Detect which cell encompasses the target text, then output its (X, Y) center coordinate. 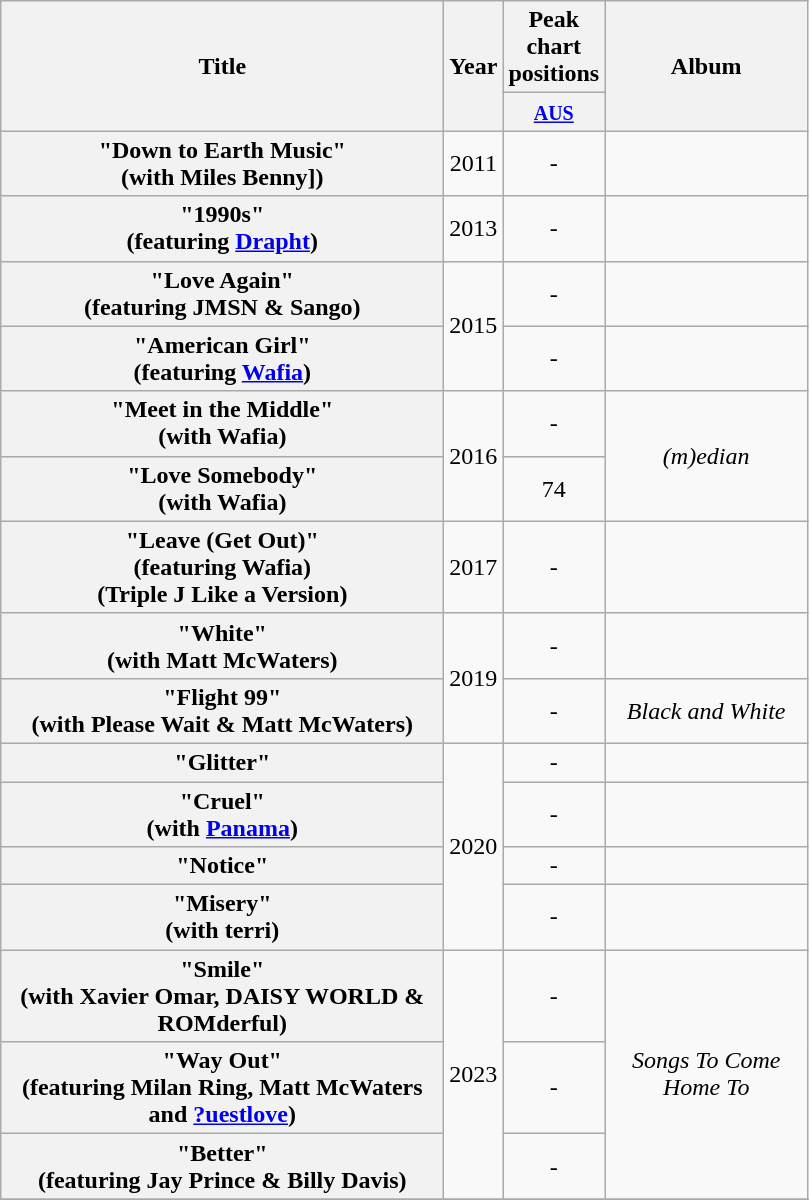
2015 (474, 326)
AUS (554, 112)
(m)edian (706, 456)
2020 (474, 846)
74 (554, 488)
2019 (474, 678)
2023 (474, 1074)
Songs To Come Home To (706, 1074)
"Way Out"(featuring Milan Ring, Matt McWaters and ?uestlove) (222, 1088)
"Love Somebody"(with Wafia) (222, 488)
"Meet in the Middle"(with Wafia) (222, 424)
"Cruel"(with Panama) (222, 814)
"1990s"(featuring Drapht) (222, 228)
"Down to Earth Music"(with Miles Benny]) (222, 164)
"Flight 99"(with Please Wait & Matt McWaters) (222, 710)
"American Girl"(featuring Wafia) (222, 358)
2011 (474, 164)
"White"(with Matt McWaters) (222, 646)
Title (222, 66)
"Love Again"(featuring JMSN & Sango) (222, 294)
2016 (474, 456)
"Smile"(with Xavier Omar, DAISY WORLD & ROMderful) (222, 996)
"Better"(featuring Jay Prince & Billy Davis) (222, 1166)
Year (474, 66)
Album (706, 66)
2017 (474, 567)
Black and White (706, 710)
"Misery"(with terri) (222, 918)
2013 (474, 228)
Peak chart positions (554, 47)
"Leave (Get Out)"(featuring Wafia) (Triple J Like a Version) (222, 567)
"Glitter" (222, 762)
"Notice" (222, 866)
